Determine the [X, Y] coordinate at the center of the cell enclosing the given text.  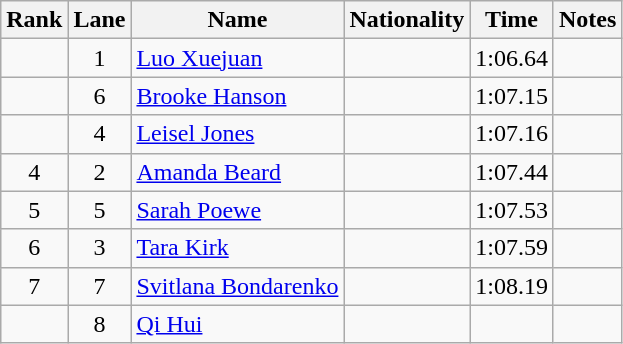
Time [512, 20]
Amanda Beard [238, 172]
Qi Hui [238, 324]
1:07.44 [512, 172]
1:08.19 [512, 286]
Tara Kirk [238, 248]
Nationality [407, 20]
1:07.53 [512, 210]
1:07.59 [512, 248]
1 [100, 58]
3 [100, 248]
Lane [100, 20]
Brooke Hanson [238, 96]
Sarah Poewe [238, 210]
2 [100, 172]
1:07.16 [512, 134]
Notes [587, 20]
1:07.15 [512, 96]
Luo Xuejuan [238, 58]
Name [238, 20]
Leisel Jones [238, 134]
1:06.64 [512, 58]
Rank [34, 20]
8 [100, 324]
Svitlana Bondarenko [238, 286]
